For the text-containing cell, return its midpoint in [X, Y] coordinate format. 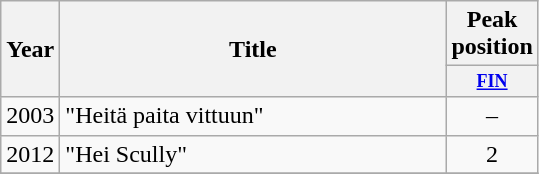
"Heitä paita vittuun" [253, 116]
FIN [492, 82]
2003 [30, 116]
Peak position [492, 34]
2 [492, 154]
– [492, 116]
Title [253, 49]
2012 [30, 154]
"Hei Scully" [253, 154]
Year [30, 49]
